Search for the cell housing the specified text and yield its [X, Y] center coordinate. 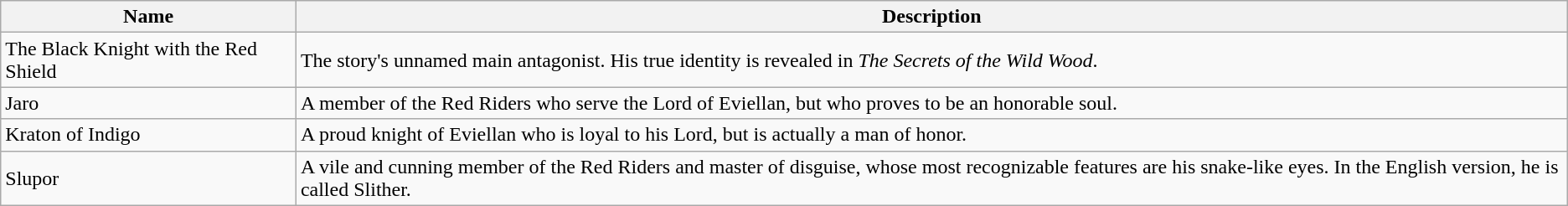
Description [931, 17]
Jaro [149, 103]
Slupor [149, 178]
Name [149, 17]
Kraton of Indigo [149, 135]
The Black Knight with the Red Shield [149, 60]
The story's unnamed main antagonist. His true identity is revealed in The Secrets of the Wild Wood. [931, 60]
A member of the Red Riders who serve the Lord of Eviellan, but who proves to be an honorable soul. [931, 103]
A proud knight of Eviellan who is loyal to his Lord, but is actually a man of honor. [931, 135]
